Extract the [X, Y] coordinate from the center of the cell holding the provided text.  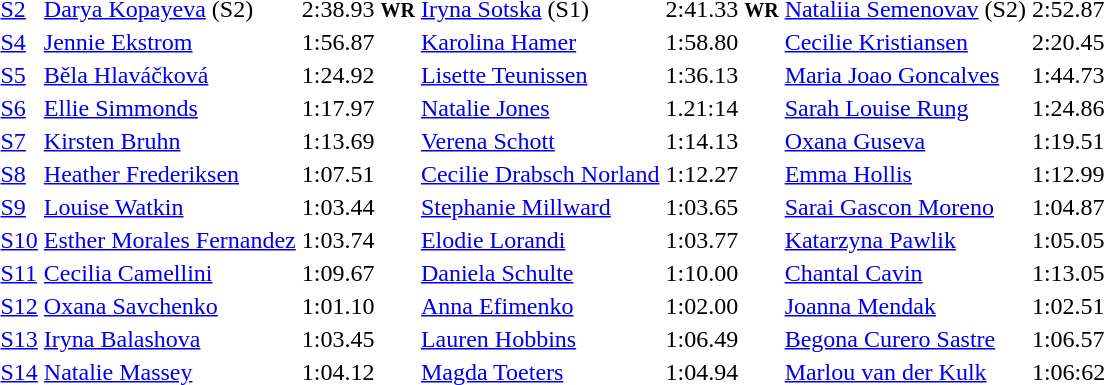
1:03.45 [358, 339]
1:13.69 [358, 141]
1.21:14 [722, 108]
1:02.00 [722, 306]
1:07.51 [358, 174]
Iryna Balashova [170, 339]
Emma Hollis [905, 174]
Elodie Lorandi [540, 240]
Chantal Cavin [905, 273]
Ellie Simmonds [170, 108]
Cecilia Camellini [170, 273]
1:56.87 [358, 42]
Daniela Schulte [540, 273]
Katarzyna Pawlik [905, 240]
Stephanie Millward [540, 207]
Jennie Ekstrom [170, 42]
Lisette Teunissen [540, 75]
Natalie Jones [540, 108]
1:03.44 [358, 207]
1:12.27 [722, 174]
Verena Schott [540, 141]
Anna Efimenko [540, 306]
Cecilie Kristiansen [905, 42]
Sarah Louise Rung [905, 108]
Oxana Guseva [905, 141]
Maria Joao Goncalves [905, 75]
1:24.92 [358, 75]
1:06.49 [722, 339]
1:14.13 [722, 141]
1:58.80 [722, 42]
Oxana Savchenko [170, 306]
Joanna Mendak [905, 306]
Karolina Hamer [540, 42]
Lauren Hobbins [540, 339]
1:01.10 [358, 306]
Louise Watkin [170, 207]
1:10.00 [722, 273]
Běla Hlaváčková [170, 75]
1:03.74 [358, 240]
Cecilie Drabsch Norland [540, 174]
Esther Morales Fernandez [170, 240]
1:36.13 [722, 75]
Sarai Gascon Moreno [905, 207]
1:03.77 [722, 240]
Kirsten Bruhn [170, 141]
1:17.97 [358, 108]
Heather Frederiksen [170, 174]
Begona Curero Sastre [905, 339]
1:09.67 [358, 273]
1:03.65 [722, 207]
